Detect which cell encompasses the target text, then output its (X, Y) center coordinate. 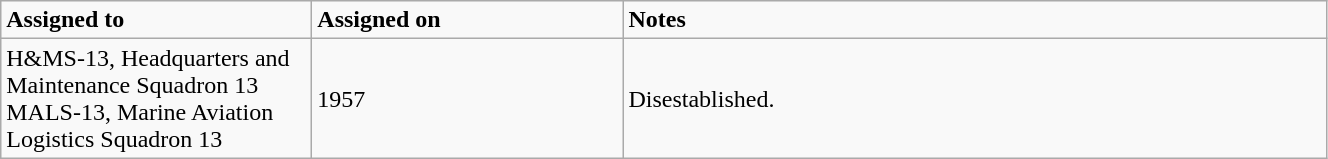
Assigned to (156, 20)
Assigned on (468, 20)
Notes (975, 20)
Disestablished. (975, 98)
1957 (468, 98)
H&MS-13, Headquarters and Maintenance Squadron 13MALS-13, Marine Aviation Logistics Squadron 13 (156, 98)
